Return (X, Y) of the center of cell containing provided text 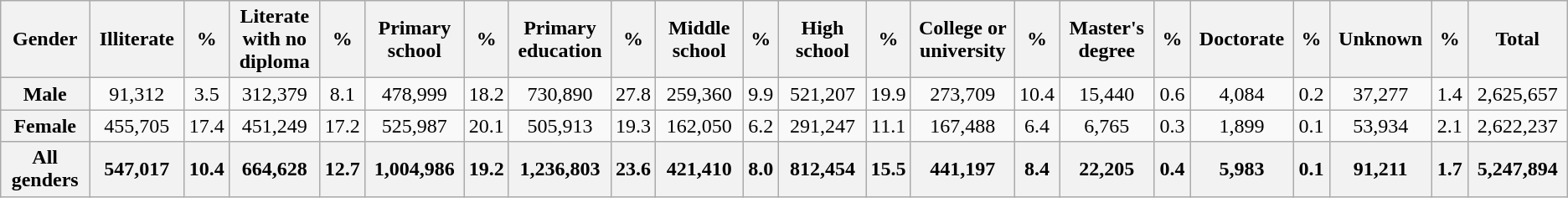
27.8 (633, 94)
1.4 (1449, 94)
17.4 (206, 126)
291,247 (823, 126)
15,440 (1107, 94)
259,360 (699, 94)
6.4 (1037, 126)
Literate with no diploma (275, 39)
2.1 (1449, 126)
2,625,657 (1518, 94)
312,379 (275, 94)
22,205 (1107, 169)
1,004,986 (414, 169)
Gender (45, 39)
521,207 (823, 94)
Male (45, 94)
High school (823, 39)
Primary school (414, 39)
18.2 (486, 94)
5,983 (1241, 169)
451,249 (275, 126)
0.2 (1312, 94)
23.6 (633, 169)
0.3 (1173, 126)
11.1 (888, 126)
3.5 (206, 94)
19.9 (888, 94)
53,934 (1380, 126)
4,084 (1241, 94)
441,197 (962, 169)
Illiterate (137, 39)
547,017 (137, 169)
273,709 (962, 94)
Primary education (560, 39)
College or university (962, 39)
455,705 (137, 126)
2,622,237 (1518, 126)
1,899 (1241, 126)
91,312 (137, 94)
6.2 (761, 126)
664,628 (275, 169)
0.6 (1173, 94)
525,987 (414, 126)
12.7 (342, 169)
Total (1518, 39)
478,999 (414, 94)
Unknown (1380, 39)
162,050 (699, 126)
812,454 (823, 169)
All genders (45, 169)
20.1 (486, 126)
Female (45, 126)
19.2 (486, 169)
167,488 (962, 126)
1,236,803 (560, 169)
9.9 (761, 94)
19.3 (633, 126)
730,890 (560, 94)
91,211 (1380, 169)
8.0 (761, 169)
505,913 (560, 126)
6,765 (1107, 126)
37,277 (1380, 94)
Master's degree (1107, 39)
8.4 (1037, 169)
Doctorate (1241, 39)
8.1 (342, 94)
1.7 (1449, 169)
421,410 (699, 169)
Middle school (699, 39)
0.4 (1173, 169)
5,247,894 (1518, 169)
17.2 (342, 126)
15.5 (888, 169)
